Pinpoint the cell where the given text exists, returning its (X, Y) midpoint coordinate. 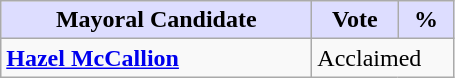
% (426, 20)
Acclaimed (383, 58)
Hazel McCallion (156, 58)
Mayoral Candidate (156, 20)
Vote (355, 20)
